Extract the [x, y] coordinate from the center of the cell holding the provided text.  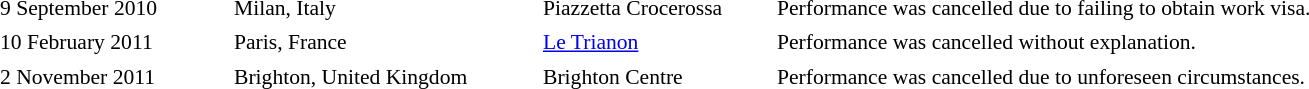
Paris, France [384, 42]
Le Trianon [656, 42]
